Scan for the cell matching the given text and deliver its (X, Y) coordinate at center. 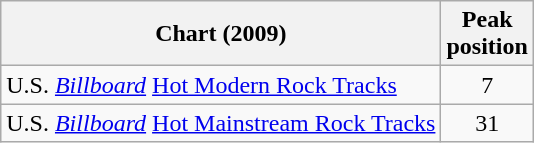
7 (487, 85)
31 (487, 123)
U.S. Billboard Hot Mainstream Rock Tracks (221, 123)
U.S. Billboard Hot Modern Rock Tracks (221, 85)
Peakposition (487, 34)
Chart (2009) (221, 34)
